Capture the cell that displays the provided text and extract its [x, y] central coordinate. 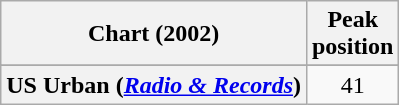
US Urban (Radio & Records) [154, 85]
41 [352, 85]
Peakposition [352, 34]
Chart (2002) [154, 34]
